Find where the given text appears and provide that cell's center as [X, Y] coordinate. 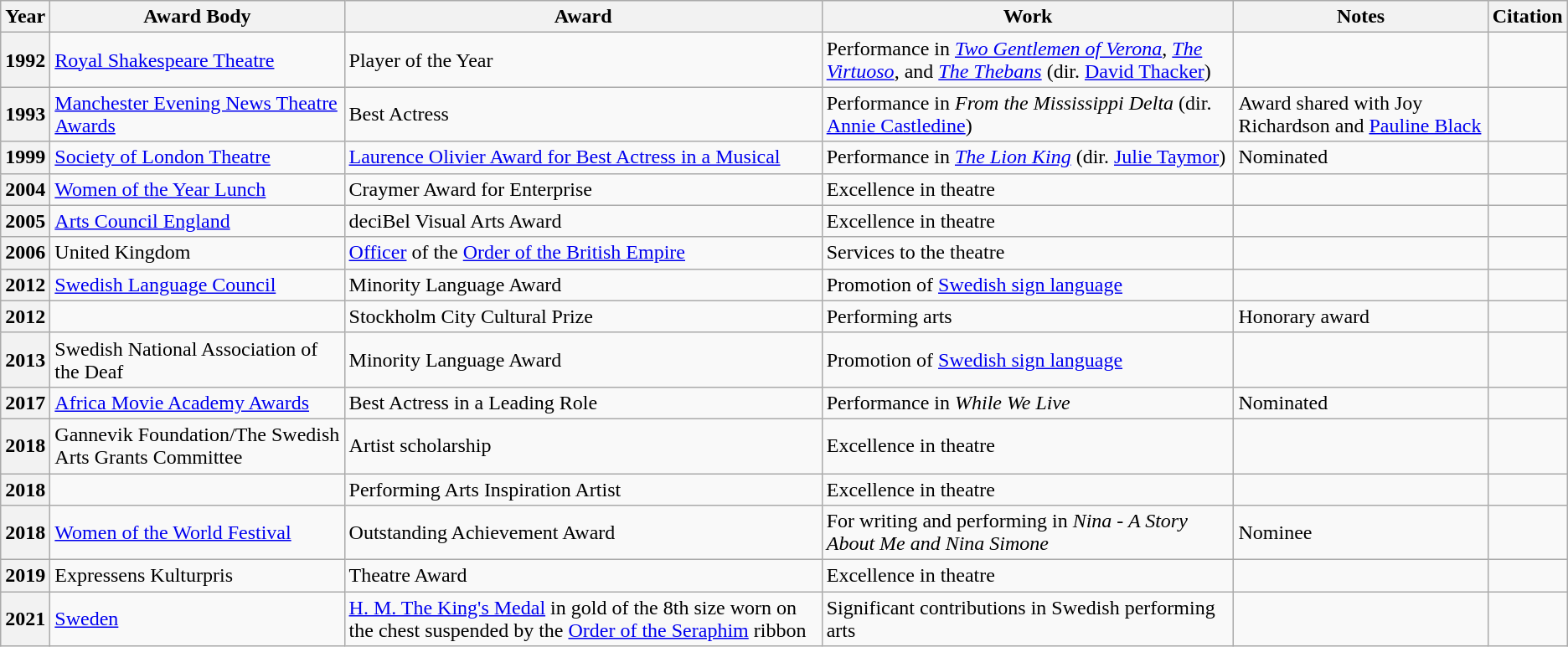
Outstanding Achievement Award [583, 532]
2004 [25, 189]
Best Actress in a Leading Role [583, 403]
Year [25, 17]
Women of the World Festival [198, 532]
2019 [25, 576]
Theatre Award [583, 576]
Notes [1360, 17]
Africa Movie Academy Awards [198, 403]
2013 [25, 360]
Award Body [198, 17]
1999 [25, 157]
Swedish National Association of the Deaf [198, 360]
2017 [25, 403]
Arts Council England [198, 221]
Officer of the Order of the British Empire [583, 253]
Best Actress [583, 114]
Swedish Language Council [198, 285]
Stockholm City Cultural Prize [583, 316]
Performance in From the Mississippi Delta (dir. Annie Castledine) [1028, 114]
Gannevik Foundation/The Swedish Arts Grants Committee [198, 445]
Performing Arts Inspiration Artist [583, 490]
Manchester Evening News Theatre Awards [198, 114]
Citation [1528, 17]
Honorary award [1360, 316]
Significant contributions in Swedish performing arts [1028, 619]
Services to the theatre [1028, 253]
Royal Shakespeare Theatre [198, 60]
2006 [25, 253]
Nominee [1360, 532]
deciBel Visual Arts Award [583, 221]
Performance in While We Live [1028, 403]
For writing and performing in Nina - A Story About Me and Nina Simone [1028, 532]
Artist scholarship [583, 445]
H. M. The King's Medal in gold of the 8th size worn on the chest suspended by the Order of the Seraphim ribbon [583, 619]
2021 [25, 619]
Performance in The Lion King (dir. Julie Taymor) [1028, 157]
Craymer Award for Enterprise [583, 189]
Award [583, 17]
Work [1028, 17]
Expressens Kulturpris [198, 576]
Performing arts [1028, 316]
Award shared with Joy Richardson and Pauline Black [1360, 114]
Society of London Theatre [198, 157]
United Kingdom [198, 253]
2005 [25, 221]
Player of the Year [583, 60]
Performance in Two Gentlemen of Verona, The Virtuoso, and The Thebans (dir. David Thacker) [1028, 60]
1993 [25, 114]
Women of the Year Lunch [198, 189]
Sweden [198, 619]
1992 [25, 60]
Laurence Olivier Award for Best Actress in a Musical [583, 157]
